Output the (x, y) coordinate of the center of the cell containing the given text.  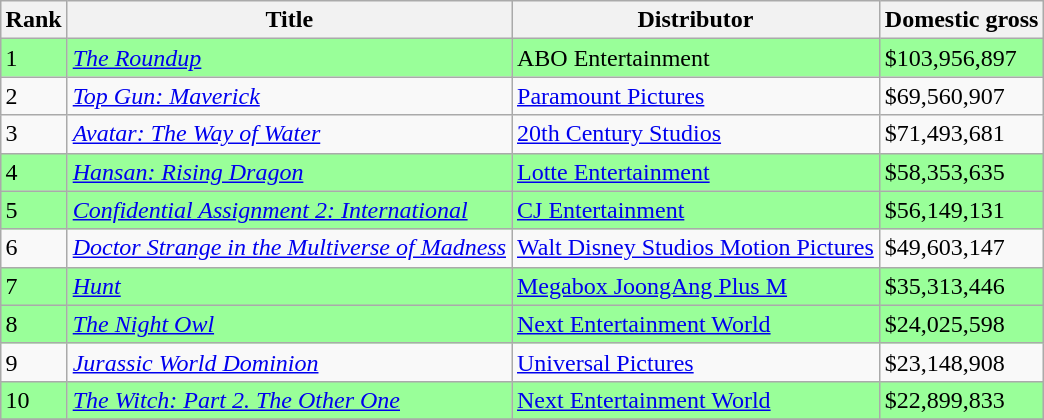
20th Century Studios (696, 134)
Confidential Assignment 2: International (289, 210)
$58,353,635 (962, 172)
Lotte Entertainment (696, 172)
The Night Owl (289, 324)
Distributor (696, 20)
The Roundup (289, 58)
1 (34, 58)
7 (34, 286)
$24,025,598 (962, 324)
3 (34, 134)
Avatar: The Way of Water (289, 134)
Paramount Pictures (696, 96)
8 (34, 324)
$22,899,833 (962, 400)
Megabox JoongAng Plus M (696, 286)
5 (34, 210)
$69,560,907 (962, 96)
Hunt (289, 286)
Jurassic World Dominion (289, 362)
Top Gun: Maverick (289, 96)
Universal Pictures (696, 362)
10 (34, 400)
Rank (34, 20)
CJ Entertainment (696, 210)
Domestic gross (962, 20)
2 (34, 96)
$23,148,908 (962, 362)
Hansan: Rising Dragon (289, 172)
ABO Entertainment (696, 58)
The Witch: Part 2. The Other One (289, 400)
Doctor Strange in the Multiverse of Madness (289, 248)
9 (34, 362)
Walt Disney Studios Motion Pictures (696, 248)
4 (34, 172)
$49,603,147 (962, 248)
$35,313,446 (962, 286)
$56,149,131 (962, 210)
6 (34, 248)
$71,493,681 (962, 134)
$103,956,897 (962, 58)
Title (289, 20)
